Detect which cell encompasses the target text, then output its (X, Y) center coordinate. 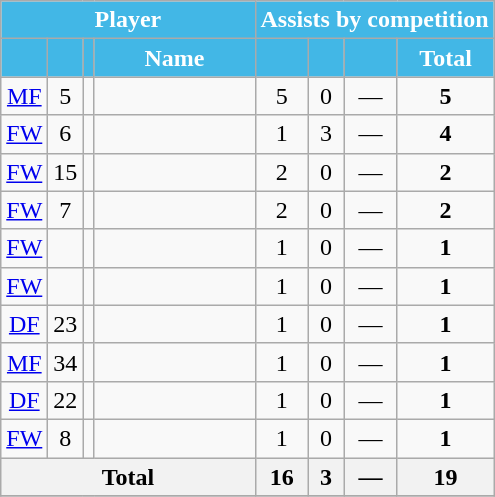
4 (446, 134)
7 (66, 210)
Assists by competition (374, 20)
22 (66, 400)
8 (66, 438)
Name (174, 58)
16 (282, 477)
34 (66, 362)
23 (66, 324)
19 (446, 477)
Player (128, 20)
15 (66, 172)
6 (66, 134)
